Search for the cell housing the specified text and yield its [X, Y] center coordinate. 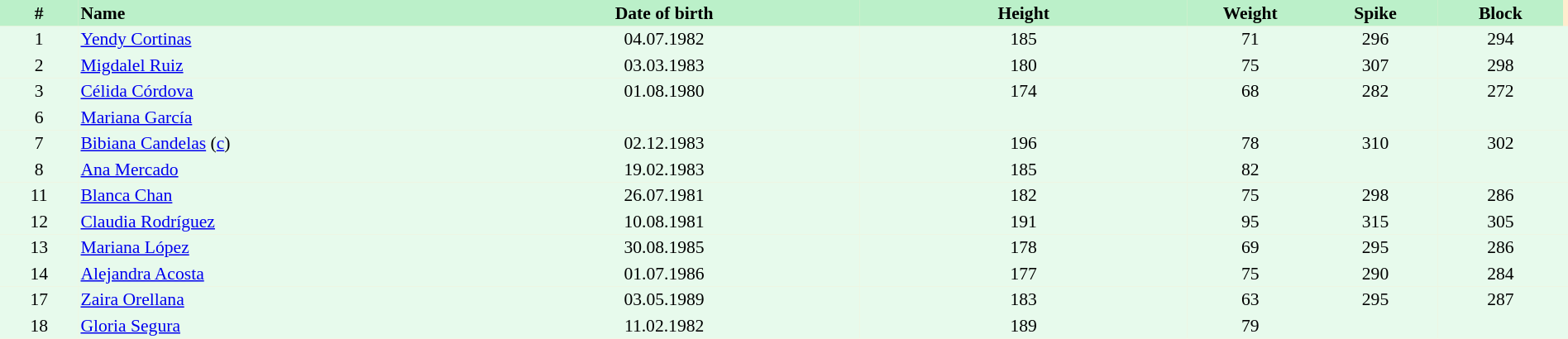
177 [1024, 274]
305 [1500, 222]
Alejandra Acosta [273, 274]
19.02.1983 [664, 169]
196 [1024, 144]
01.07.1986 [664, 274]
18 [39, 326]
Zaira Orellana [273, 299]
7 [39, 144]
Gloria Segura [273, 326]
79 [1250, 326]
12 [39, 222]
14 [39, 274]
04.07.1982 [664, 40]
01.08.1980 [664, 91]
10.08.1981 [664, 222]
Spike [1374, 13]
302 [1500, 144]
Migdalel Ruiz [273, 65]
30.08.1985 [664, 248]
63 [1250, 299]
282 [1374, 91]
Name [273, 13]
02.12.1983 [664, 144]
82 [1250, 169]
284 [1500, 274]
Weight [1250, 13]
272 [1500, 91]
17 [39, 299]
Mariana García [273, 117]
Célida Córdova [273, 91]
Claudia Rodríguez [273, 222]
178 [1024, 248]
26.07.1981 [664, 195]
290 [1374, 274]
Blanca Chan [273, 195]
Bibiana Candelas (c) [273, 144]
Height [1024, 13]
315 [1374, 222]
69 [1250, 248]
191 [1024, 222]
183 [1024, 299]
2 [39, 65]
78 [1250, 144]
Date of birth [664, 13]
Ana Mercado [273, 169]
95 [1250, 222]
3 [39, 91]
Block [1500, 13]
Yendy Cortinas [273, 40]
180 [1024, 65]
287 [1500, 299]
174 [1024, 91]
71 [1250, 40]
310 [1374, 144]
6 [39, 117]
8 [39, 169]
182 [1024, 195]
# [39, 13]
11 [39, 195]
13 [39, 248]
189 [1024, 326]
1 [39, 40]
03.03.1983 [664, 65]
Mariana López [273, 248]
294 [1500, 40]
68 [1250, 91]
307 [1374, 65]
11.02.1982 [664, 326]
03.05.1989 [664, 299]
296 [1374, 40]
